Provide the [x, y] coordinate of the cell's center where the given text is located.  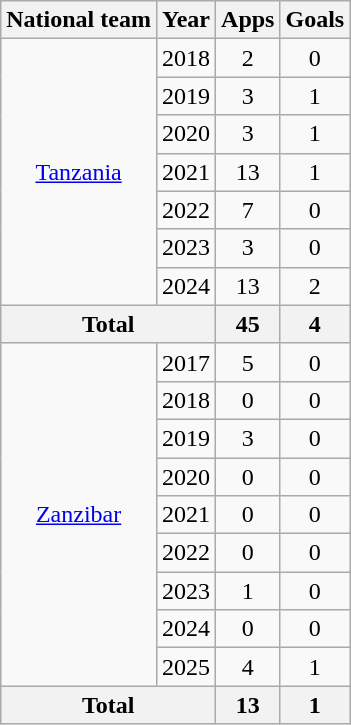
7 [248, 210]
Tanzania [79, 172]
National team [79, 20]
Zanzibar [79, 514]
Apps [248, 20]
45 [248, 324]
5 [248, 362]
2017 [186, 362]
Year [186, 20]
2025 [186, 667]
Goals [315, 20]
